Pinpoint the cell where the given text exists, returning its [x, y] midpoint coordinate. 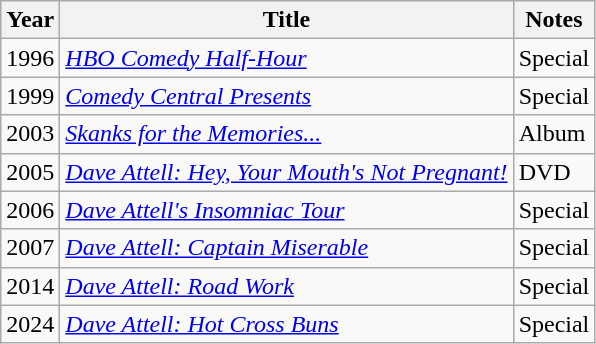
1996 [30, 58]
2014 [30, 286]
Dave Attell: Hey, Your Mouth's Not Pregnant! [286, 172]
Skanks for the Memories... [286, 134]
2003 [30, 134]
Notes [554, 20]
1999 [30, 96]
HBO Comedy Half-Hour [286, 58]
2006 [30, 210]
Album [554, 134]
Dave Attell: Captain Miserable [286, 248]
2024 [30, 324]
2005 [30, 172]
2007 [30, 248]
Dave Attell: Hot Cross Buns [286, 324]
Comedy Central Presents [286, 96]
Dave Attell's Insomniac Tour [286, 210]
Dave Attell: Road Work [286, 286]
DVD [554, 172]
Title [286, 20]
Year [30, 20]
